Identify which cell holds the provided text, then report its [X, Y] central coordinate. 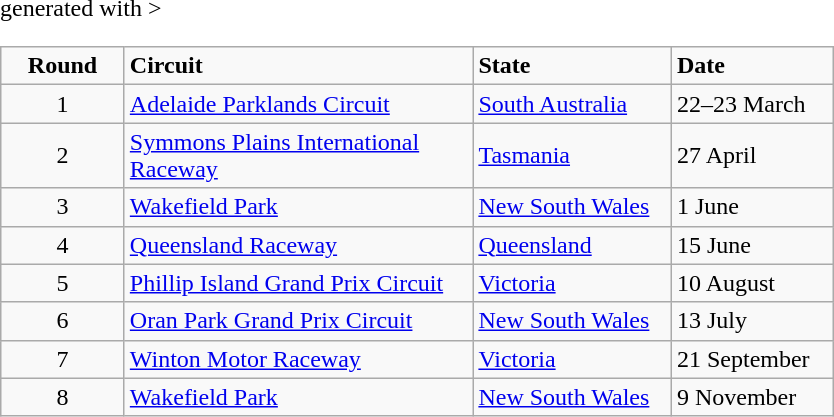
Date [752, 66]
Winton Motor Raceway [298, 359]
Circuit [298, 66]
3 [63, 207]
1 June [752, 207]
Queensland [572, 245]
5 [63, 283]
22–23 March [752, 104]
4 [63, 245]
Adelaide Parklands Circuit [298, 104]
Tasmania [572, 156]
2 [63, 156]
Queensland Raceway [298, 245]
8 [63, 397]
Symmons Plains International Raceway [298, 156]
Phillip Island Grand Prix Circuit [298, 283]
15 June [752, 245]
South Australia [572, 104]
State [572, 66]
13 July [752, 321]
9 November [752, 397]
7 [63, 359]
1 [63, 104]
10 August [752, 283]
Oran Park Grand Prix Circuit [298, 321]
Round [63, 66]
6 [63, 321]
21 September [752, 359]
27 April [752, 156]
